Capture the cell that displays the provided text and extract its [x, y] central coordinate. 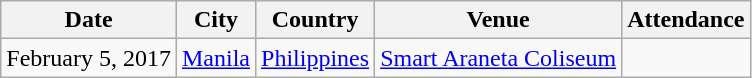
Smart Araneta Coliseum [498, 58]
City [216, 20]
Philippines [316, 58]
Manila [216, 58]
February 5, 2017 [89, 58]
Country [316, 20]
Date [89, 20]
Venue [498, 20]
Attendance [686, 20]
